From the cell containing the given text, extract its center point as [X, Y] coordinate. 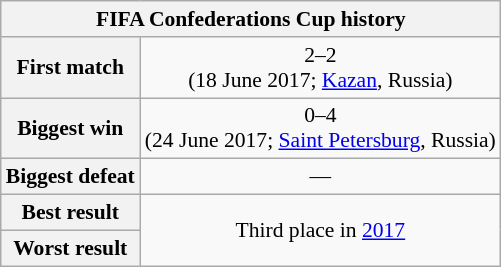
Biggest defeat [70, 177]
2–2 (18 June 2017; Kazan, Russia) [320, 68]
0–4 (24 June 2017; Saint Petersburg, Russia) [320, 128]
First match [70, 68]
Worst result [70, 248]
Third place in 2017 [320, 230]
Biggest win [70, 128]
— [320, 177]
Best result [70, 213]
FIFA Confederations Cup history [251, 19]
